Pinpoint the cell where the given text exists, returning its [X, Y] midpoint coordinate. 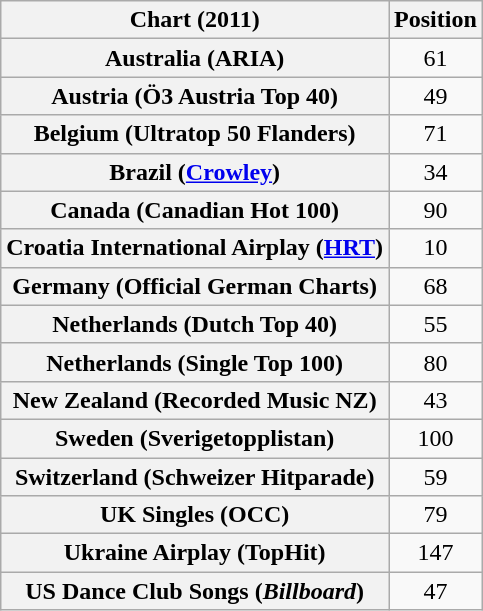
New Zealand (Recorded Music NZ) [195, 400]
10 [436, 248]
US Dance Club Songs (Billboard) [195, 591]
59 [436, 477]
Austria (Ö3 Austria Top 40) [195, 96]
Switzerland (Schweizer Hitparade) [195, 477]
Chart (2011) [195, 20]
47 [436, 591]
Netherlands (Single Top 100) [195, 362]
Canada (Canadian Hot 100) [195, 210]
80 [436, 362]
34 [436, 172]
43 [436, 400]
Australia (ARIA) [195, 58]
Netherlands (Dutch Top 40) [195, 324]
90 [436, 210]
Brazil (Crowley) [195, 172]
49 [436, 96]
Sweden (Sverigetopplistan) [195, 438]
100 [436, 438]
55 [436, 324]
Position [436, 20]
Croatia International Airplay (HRT) [195, 248]
79 [436, 515]
147 [436, 553]
71 [436, 134]
68 [436, 286]
Ukraine Airplay (TopHit) [195, 553]
Germany (Official German Charts) [195, 286]
Belgium (Ultratop 50 Flanders) [195, 134]
UK Singles (OCC) [195, 515]
61 [436, 58]
